Locate the cell with the specified text and output its (x, y) center coordinate. 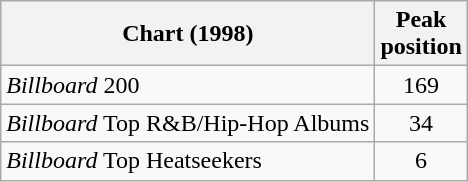
34 (421, 123)
6 (421, 161)
169 (421, 85)
Billboard 200 (188, 85)
Billboard Top R&B/Hip-Hop Albums (188, 123)
Chart (1998) (188, 34)
Peakposition (421, 34)
Billboard Top Heatseekers (188, 161)
